Pinpoint the cell where the given text exists, returning its [x, y] midpoint coordinate. 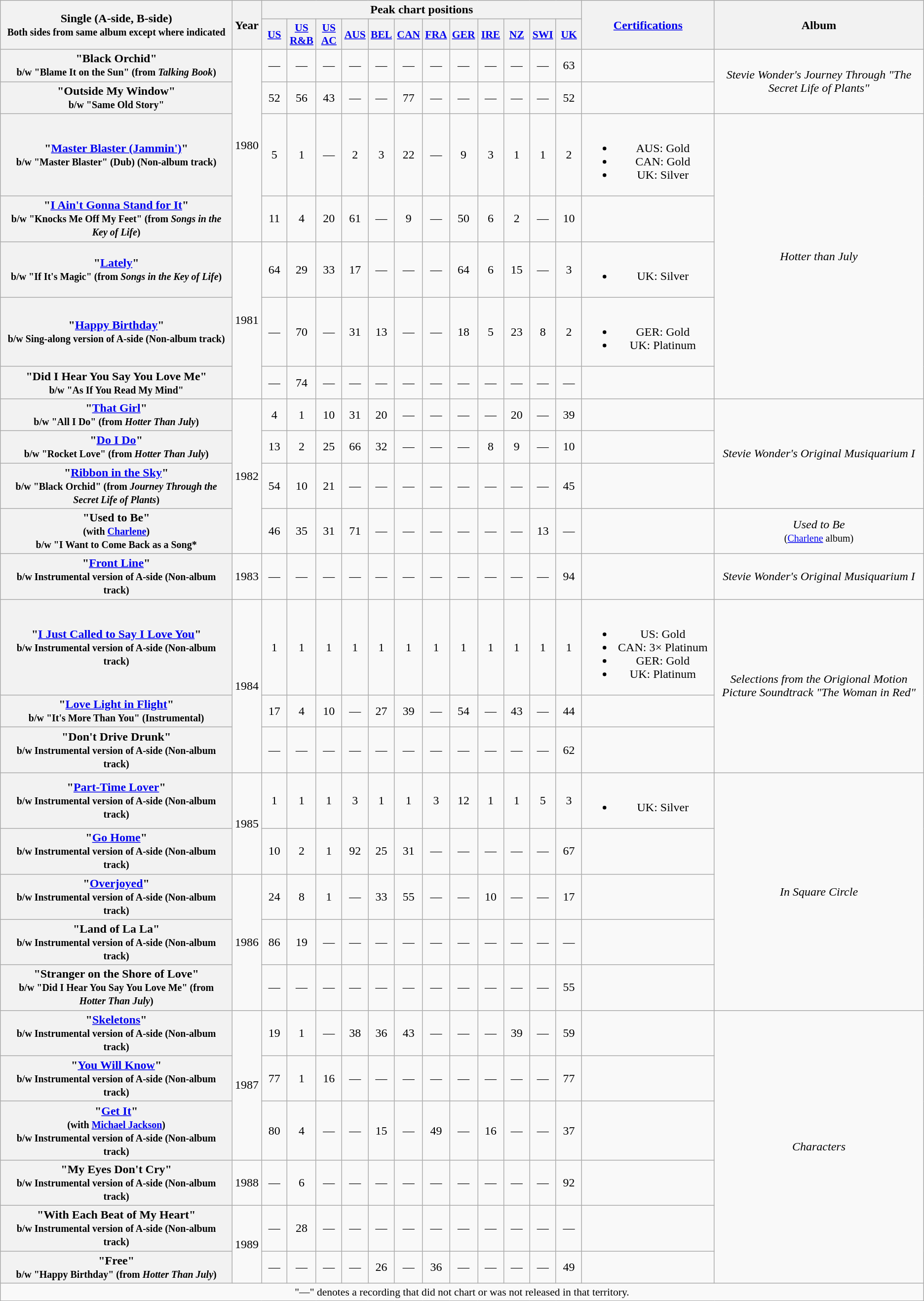
12 [464, 801]
"You Will Know"b/w Instrumental version of A-side (Non-album track) [116, 1078]
BEL [381, 35]
1984 [247, 686]
Used to Be(Charlene album) [819, 531]
Selections from the Origional Motion Picture Soundtrack "The Woman in Red" [819, 686]
In Square Circle [819, 892]
"Overjoyed"b/w Instrumental version of A-side (Non-album track) [116, 897]
"Used to Be" (with Charlene) b/w "I Want to Come Back as a Song* [116, 531]
"Black Orchid"b/w "Blame It on the Sun" (from Talking Book) [116, 65]
37 [569, 1131]
USR&B [302, 35]
21 [329, 486]
59 [569, 1033]
35 [302, 531]
CAN [409, 35]
"Happy Birthday"b/w Sing-along version of A-side (Non-album track) [116, 332]
GER [464, 35]
80 [274, 1131]
1989 [247, 1244]
US: GoldCAN: 3× PlatinumGER: GoldUK: Platinum [648, 647]
Single (A-side, B-side)Both sides from same album except where indicated [116, 25]
"My Eyes Don't Cry"b/w Instrumental version of A-side (Non-album track) [116, 1183]
NZ [517, 35]
94 [569, 577]
27 [381, 711]
32 [381, 446]
US [274, 35]
"Land of La La"b/w Instrumental version of A-side (Non-album track) [116, 942]
29 [302, 270]
UK [569, 35]
1986 [247, 942]
"Lately"b/w "If It's Magic" (from Songs in the Key of Life) [116, 270]
63 [569, 65]
"Part-Time Lover"b/w Instrumental version of A-side (Non-album track) [116, 801]
28 [302, 1228]
"Did I Hear You Say You Love Me"b/w "As If You Read My Mind" [116, 382]
24 [274, 897]
FRA [436, 35]
1985 [247, 824]
Hotter than July [819, 256]
"Love Light in Flight"b/w "It's More Than You" (Instrumental) [116, 711]
"Master Blaster (Jammin')"b/w "Master Blaster" (Dub) (Non-album track) [116, 155]
61 [355, 219]
1983 [247, 577]
62 [569, 750]
"Free"b/w "Happy Birthday" (from Hotter Than July) [116, 1267]
"Don't Drive Drunk"b/w Instrumental version of A-side (Non-album track) [116, 750]
50 [464, 219]
Peak chart positions [422, 10]
38 [355, 1033]
"That Girl"b/w "All I Do" (from Hotter Than July) [116, 415]
AUS: GoldCAN: GoldUK: Silver [648, 155]
Year [247, 25]
"Stranger on the Shore of Love"b/w "Did I Hear You Say You Love Me" (fromHotter Than July) [116, 987]
Characters [819, 1146]
USAC [329, 35]
1988 [247, 1183]
"Get It" (with Michael Jackson)b/w Instrumental version of A-side (Non-album track) [116, 1131]
74 [302, 382]
"With Each Beat of My Heart"b/w Instrumental version of A-side (Non-album track) [116, 1228]
45 [569, 486]
46 [274, 531]
Certifications [648, 25]
56 [302, 98]
"Skeletons"b/w Instrumental version of A-side (Non-album track) [116, 1033]
11 [274, 219]
IRE [491, 35]
26 [381, 1267]
"Do I Do"b/w "Rocket Love" (from Hotter Than July) [116, 446]
23 [517, 332]
70 [302, 332]
1987 [247, 1085]
22 [409, 155]
SWI [543, 35]
1981 [247, 320]
"Go Home"b/w Instrumental version of A-side (Non-album track) [116, 851]
44 [569, 711]
"—" denotes a recording that did not chart or was not released in that territory. [462, 1292]
"I Just Called to Say I Love You"b/w Instrumental version of A-side (Non-album track) [116, 647]
"Ribbon in the Sky"b/w "Black Orchid" (from Journey Through the Secret Life of Plants) [116, 486]
86 [274, 942]
"Outside My Window"b/w "Same Old Story" [116, 98]
GER: GoldUK: Platinum [648, 332]
"Front Line"b/w Instrumental version of A-side (Non-album track) [116, 577]
1982 [247, 476]
71 [355, 531]
Stevie Wonder's Journey Through "The Secret Life of Plants" [819, 81]
Album [819, 25]
66 [355, 446]
1980 [247, 145]
18 [464, 332]
AUS [355, 35]
67 [569, 851]
"I Ain't Gonna Stand for It"b/w "Knocks Me Off My Feet" (from Songs in theKey of Life) [116, 219]
